Output the (x, y) coordinate of the center of the cell containing the given text.  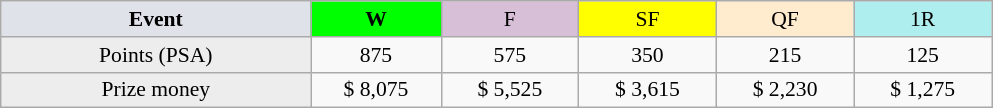
$ 8,075 (376, 90)
350 (648, 55)
1R (923, 19)
SF (648, 19)
575 (510, 55)
W (376, 19)
$ 5,525 (510, 90)
Prize money (156, 90)
125 (923, 55)
$ 3,615 (648, 90)
$ 2,230 (785, 90)
F (510, 19)
Points (PSA) (156, 55)
QF (785, 19)
215 (785, 55)
Event (156, 19)
$ 1,275 (923, 90)
875 (376, 55)
